Provide the [x, y] coordinate of the cell's center where the given text is located.  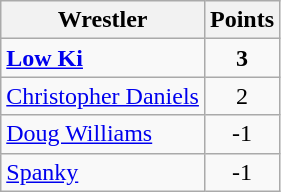
3 [242, 58]
Points [242, 20]
2 [242, 96]
Doug Williams [103, 134]
Spanky [103, 172]
Low Ki [103, 58]
Christopher Daniels [103, 96]
Wrestler [103, 20]
